Return (x, y) of the center of cell containing provided text 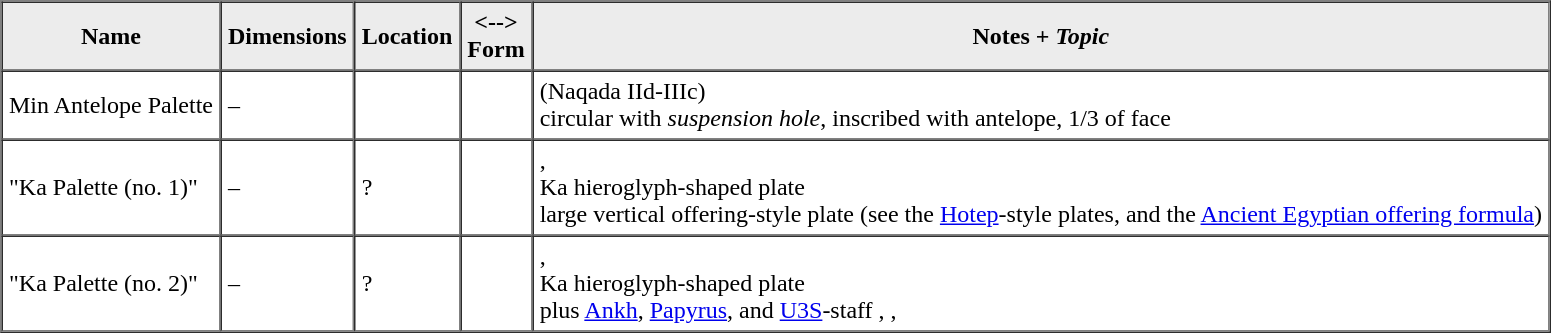
<-->Form (496, 36)
Name (112, 36)
Notes + Topic (1040, 36)
"Ka Palette (no. 2)" (112, 284)
, Ka hieroglyph-shaped platelarge vertical offering-style plate (see the Hotep-style plates, and the Ancient Egyptian offering formula) (1040, 188)
(Naqada IId-IIIc)circular with suspension hole, inscribed with antelope, 1/3 of face (1040, 104)
, Ka hieroglyph-shaped plateplus Ankh, Papyrus, and U3S-staff , , (1040, 284)
"Ka Palette (no. 1)" (112, 188)
Min Antelope Palette (112, 104)
Location (407, 36)
Dimensions (287, 36)
